Output the (x, y) coordinate of the center of the cell containing the given text.  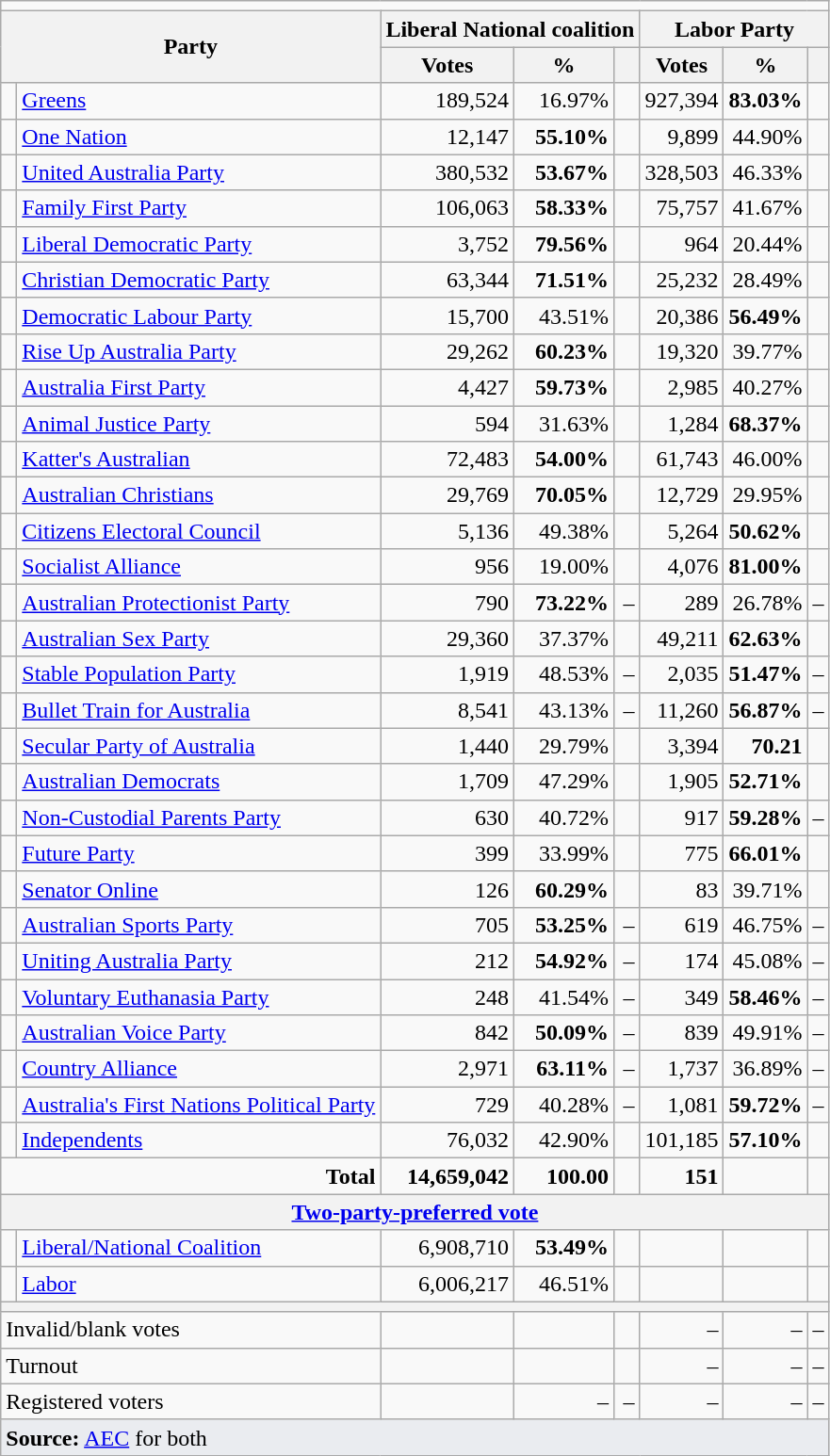
72,483 (448, 460)
48.53% (564, 674)
839 (682, 1033)
81.00% (765, 567)
5,264 (682, 531)
399 (448, 853)
68.37% (765, 423)
Australia's First Nations Political Party (199, 1105)
Greens (199, 101)
Two-party-preferred vote (415, 1212)
630 (448, 817)
705 (448, 925)
Family First Party (199, 208)
212 (448, 961)
594 (448, 423)
1,440 (448, 746)
20,386 (682, 315)
Citizens Electoral Council (199, 531)
Senator Online (199, 889)
58.33% (564, 208)
53.67% (564, 172)
Liberal/National Coalition (199, 1248)
20.44% (765, 244)
Liberal National coalition (511, 29)
United Australia Party (199, 172)
70.05% (564, 495)
39.71% (765, 889)
40.28% (564, 1105)
619 (682, 925)
14,659,042 (448, 1176)
53.25% (564, 925)
Democratic Labour Party (199, 315)
1,737 (682, 1069)
106,063 (448, 208)
41.67% (765, 208)
57.10% (765, 1141)
60.23% (564, 351)
Non-Custodial Parents Party (199, 817)
53.49% (564, 1248)
Labor Party (735, 29)
54.00% (564, 460)
60.29% (564, 889)
45.08% (765, 961)
52.71% (765, 782)
289 (682, 603)
33.99% (564, 853)
40.72% (564, 817)
Uniting Australia Party (199, 961)
26.78% (765, 603)
100.00 (564, 1176)
Animal Justice Party (199, 423)
4,076 (682, 567)
Christian Democratic Party (199, 280)
956 (448, 567)
6,006,217 (448, 1284)
248 (448, 997)
40.27% (765, 387)
44.90% (765, 137)
46.75% (765, 925)
43.13% (564, 710)
29.95% (765, 495)
83 (682, 889)
29,769 (448, 495)
Country Alliance (199, 1069)
12,729 (682, 495)
2,985 (682, 387)
62.63% (765, 639)
Australian Democrats (199, 782)
2,971 (448, 1069)
126 (448, 889)
9,899 (682, 137)
151 (682, 1176)
29,262 (448, 351)
1,919 (448, 674)
56.87% (765, 710)
174 (682, 961)
49,211 (682, 639)
842 (448, 1033)
Voluntary Euthanasia Party (199, 997)
19.00% (564, 567)
Bullet Train for Australia (199, 710)
8,541 (448, 710)
1,081 (682, 1105)
54.92% (564, 961)
75,757 (682, 208)
50.62% (765, 531)
19,320 (682, 351)
37.37% (564, 639)
4,427 (448, 387)
31.63% (564, 423)
41.54% (564, 997)
189,524 (448, 101)
58.46% (765, 997)
42.90% (564, 1141)
49.91% (765, 1033)
46.00% (765, 460)
63.11% (564, 1069)
70.21 (765, 746)
729 (448, 1105)
36.89% (765, 1069)
Turnout (190, 1366)
Labor (199, 1284)
927,394 (682, 101)
Stable Population Party (199, 674)
61,743 (682, 460)
2,035 (682, 674)
Source: AEC for both (415, 1437)
Australia First Party (199, 387)
Invalid/blank votes (190, 1330)
Australian Protectionist Party (199, 603)
25,232 (682, 280)
328,503 (682, 172)
73.22% (564, 603)
Future Party (199, 853)
5,136 (448, 531)
Total (190, 1176)
51.47% (765, 674)
49.38% (564, 531)
3,394 (682, 746)
917 (682, 817)
29,360 (448, 639)
Party (190, 47)
66.01% (765, 853)
29.79% (564, 746)
39.77% (765, 351)
790 (448, 603)
1,284 (682, 423)
50.09% (564, 1033)
101,185 (682, 1141)
Secular Party of Australia (199, 746)
1,709 (448, 782)
One Nation (199, 137)
46.51% (564, 1284)
63,344 (448, 280)
56.49% (765, 315)
Independents (199, 1141)
28.49% (765, 280)
Liberal Democratic Party (199, 244)
59.72% (765, 1105)
6,908,710 (448, 1248)
Australian Christians (199, 495)
76,032 (448, 1141)
Australian Voice Party (199, 1033)
Katter's Australian (199, 460)
11,260 (682, 710)
59.28% (765, 817)
Australian Sports Party (199, 925)
43.51% (564, 315)
12,147 (448, 137)
3,752 (448, 244)
79.56% (564, 244)
47.29% (564, 782)
83.03% (765, 101)
Socialist Alliance (199, 567)
15,700 (448, 315)
Australian Sex Party (199, 639)
Registered voters (190, 1401)
1,905 (682, 782)
964 (682, 244)
775 (682, 853)
380,532 (448, 172)
46.33% (765, 172)
71.51% (564, 280)
55.10% (564, 137)
Rise Up Australia Party (199, 351)
16.97% (564, 101)
59.73% (564, 387)
349 (682, 997)
